Pinpoint the cell where the given text exists, returning its [x, y] midpoint coordinate. 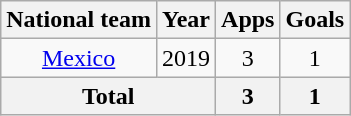
2019 [186, 58]
Goals [315, 20]
Mexico [79, 58]
Total [108, 96]
Apps [248, 20]
Year [186, 20]
National team [79, 20]
